Locate the cell with the specified text and output its (X, Y) center coordinate. 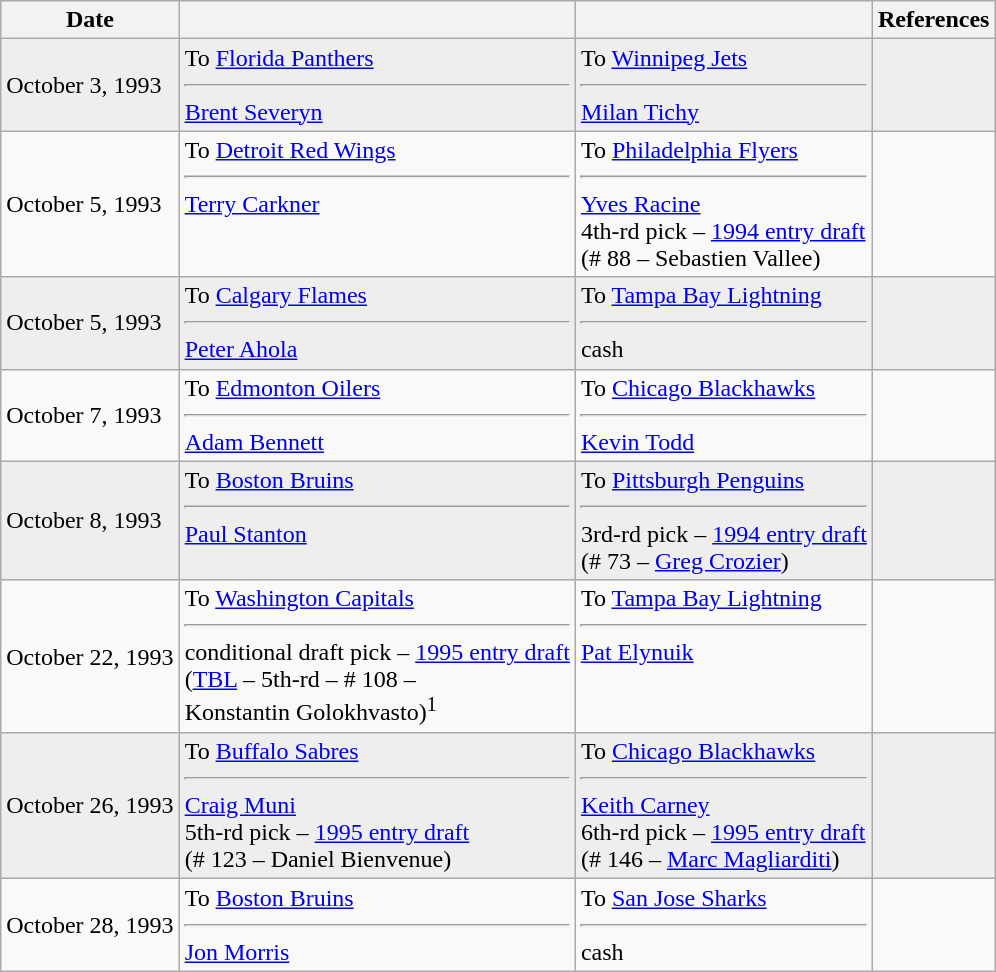
To Chicago BlackhawksKevin Todd (724, 415)
To Tampa Bay LightningPat Elynuik (724, 656)
To Boston BruinsPaul Stanton (377, 520)
To Calgary FlamesPeter Ahola (377, 323)
To Detroit Red WingsTerry Carkner (377, 204)
To Tampa Bay Lightningcash (724, 323)
October 26, 1993 (90, 806)
Date (90, 20)
To Florida PanthersBrent Severyn (377, 85)
To Chicago BlackhawksKeith Carney6th-rd pick – 1995 entry draft(# 146 – Marc Magliarditi) (724, 806)
October 8, 1993 (90, 520)
To Buffalo SabresCraig Muni5th-rd pick – 1995 entry draft(# 123 – Daniel Bienvenue) (377, 806)
To San Jose Sharkscash (724, 925)
To Washington Capitalsconditional draft pick – 1995 entry draft(TBL – 5th-rd – # 108 – Konstantin Golokhvasto)1 (377, 656)
October 28, 1993 (90, 925)
October 3, 1993 (90, 85)
To Edmonton OilersAdam Bennett (377, 415)
To Winnipeg JetsMilan Tichy (724, 85)
To Boston BruinsJon Morris (377, 925)
To Philadelphia FlyersYves Racine4th-rd pick – 1994 entry draft(# 88 – Sebastien Vallee) (724, 204)
References (934, 20)
To Pittsburgh Penguins3rd-rd pick – 1994 entry draft(# 73 – Greg Crozier) (724, 520)
October 22, 1993 (90, 656)
October 7, 1993 (90, 415)
